Search for the cell housing the specified text and yield its (x, y) center coordinate. 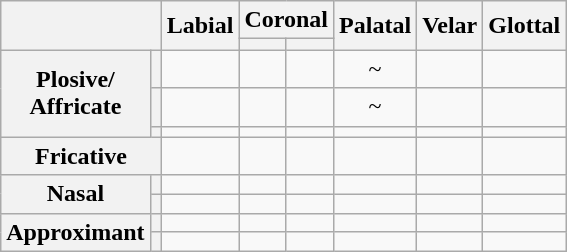
Glottal (524, 26)
Velar (450, 26)
Plosive/Affricate (76, 94)
Coronal (286, 20)
Fricative (81, 156)
Approximant (76, 232)
Nasal (76, 194)
Palatal (376, 26)
Labial (200, 26)
